Return [X, Y] of the center of cell containing provided text 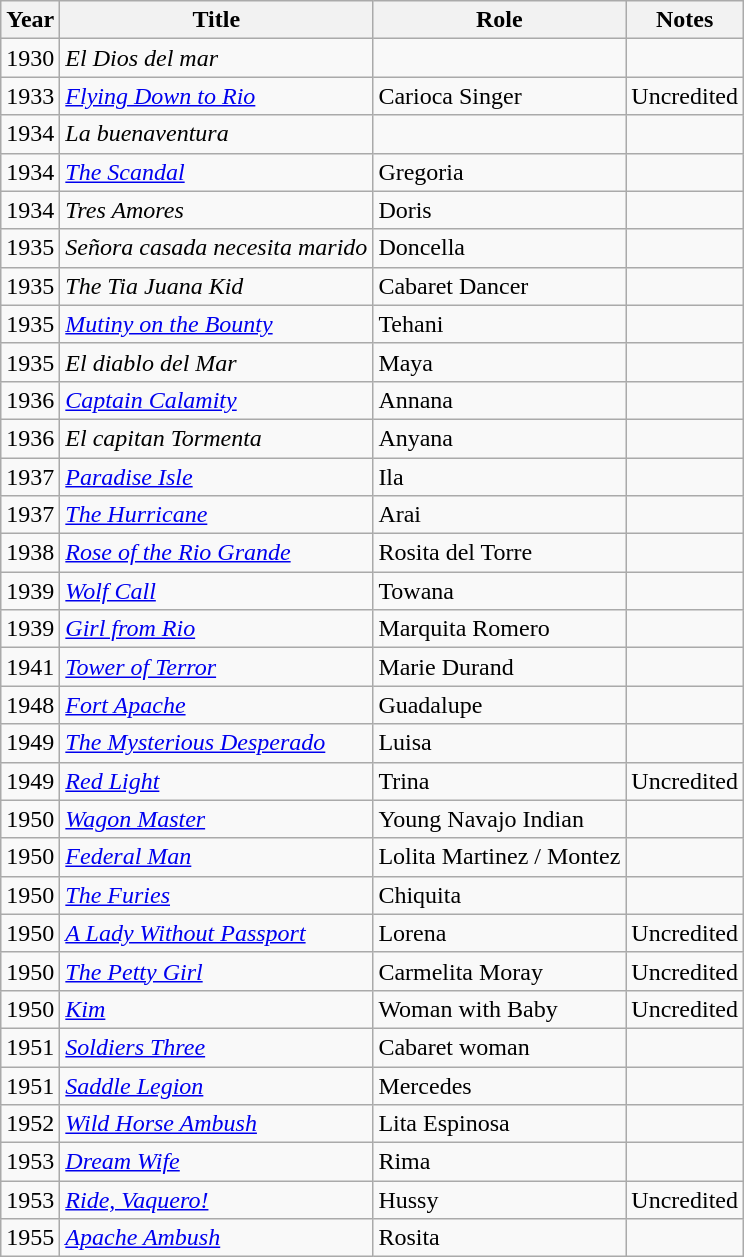
Cabaret woman [500, 1047]
Year [30, 20]
Doris [500, 210]
Red Light [216, 781]
La buenaventura [216, 134]
Flying Down to Rio [216, 96]
El diablo del Mar [216, 362]
Dream Wife [216, 1162]
Rose of the Rio Grande [216, 553]
The Mysterious Desperado [216, 743]
A Lady Without Passport [216, 933]
Anyana [500, 438]
Tehani [500, 324]
Trina [500, 781]
Ila [500, 477]
The Scandal [216, 172]
Rosita del Torre [500, 553]
Annana [500, 400]
Rosita [500, 1238]
Tower of Terror [216, 667]
Wagon Master [216, 819]
Mutiny on the Bounty [216, 324]
Tres Amores [216, 210]
Captain Calamity [216, 400]
Cabaret Dancer [500, 286]
El Dios del mar [216, 58]
Federal Man [216, 857]
Carmelita Moray [500, 971]
1933 [30, 96]
Lita Espinosa [500, 1124]
1930 [30, 58]
Wild Horse Ambush [216, 1124]
Apache Ambush [216, 1238]
Woman with Baby [500, 1009]
1938 [30, 553]
Señora casada necesita marido [216, 248]
Hussy [500, 1200]
Marie Durand [500, 667]
Arai [500, 515]
Notes [685, 20]
Marquita Romero [500, 629]
1941 [30, 667]
Guadalupe [500, 705]
Fort Apache [216, 705]
Girl from Rio [216, 629]
Wolf Call [216, 591]
Soldiers Three [216, 1047]
1948 [30, 705]
Role [500, 20]
The Furies [216, 895]
Paradise Isle [216, 477]
Carioca Singer [500, 96]
Rima [500, 1162]
The Tia Juana Kid [216, 286]
1955 [30, 1238]
Lolita Martinez / Montez [500, 857]
Luisa [500, 743]
Title [216, 20]
Gregoria [500, 172]
Saddle Legion [216, 1085]
Maya [500, 362]
Kim [216, 1009]
Young Navajo Indian [500, 819]
Towana [500, 591]
Mercedes [500, 1085]
Lorena [500, 933]
Chiquita [500, 895]
1952 [30, 1124]
The Petty Girl [216, 971]
Ride, Vaquero! [216, 1200]
Doncella [500, 248]
The Hurricane [216, 515]
El capitan Tormenta [216, 438]
